Output the [x, y] coordinate of the center of the cell containing the given text.  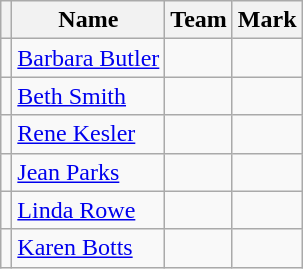
Name [88, 20]
Karen Botts [88, 248]
Rene Kesler [88, 134]
Team [199, 20]
Mark [267, 20]
Beth Smith [88, 96]
Jean Parks [88, 172]
Barbara Butler [88, 58]
Linda Rowe [88, 210]
